Find where the given text appears and provide that cell's center as [x, y] coordinate. 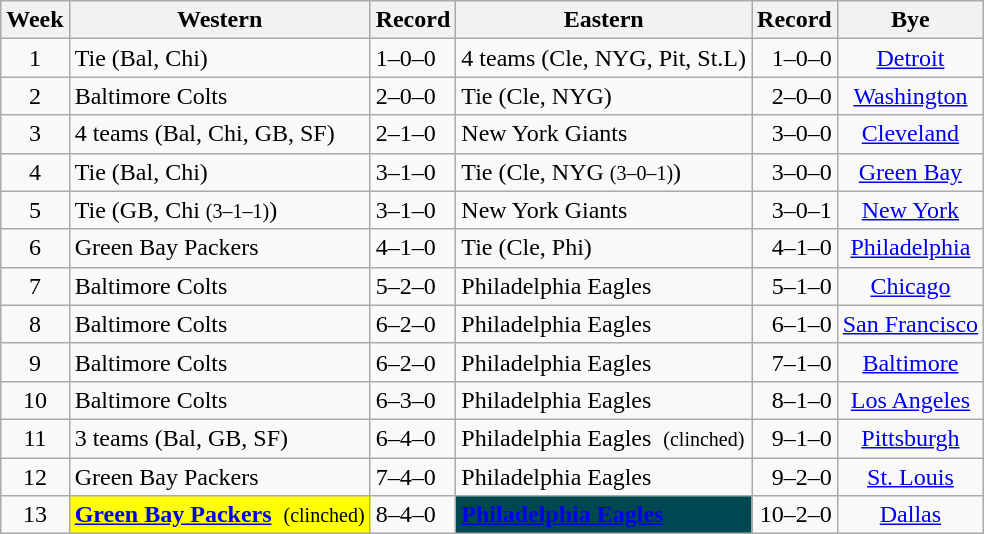
4 [35, 172]
10 [35, 400]
Western [220, 20]
2 [35, 96]
6–3–0 [413, 400]
5–2–0 [413, 286]
Green Bay [910, 172]
Detroit [910, 58]
St. Louis [910, 477]
Tie (GB, Chi (3–1–1)) [220, 210]
Dallas [910, 515]
Chicago [910, 286]
9 [35, 362]
2–1–0 [413, 134]
10–2–0 [795, 515]
6 [35, 248]
Eastern [604, 20]
Tie (Cle, NYG (3–0–1)) [604, 172]
11 [35, 438]
Cleveland [910, 134]
Pittsburgh [910, 438]
Philadelphia Eagles (clinched) [604, 438]
Tie (Cle, NYG) [604, 96]
Washington [910, 96]
12 [35, 477]
7 [35, 286]
3–0–1 [795, 210]
1 [35, 58]
4 teams (Cle, NYG, Pit, St.L) [604, 58]
7–4–0 [413, 477]
9–2–0 [795, 477]
Green Bay Packers (clinched) [220, 515]
Philadelphia [910, 248]
8–4–0 [413, 515]
8–1–0 [795, 400]
8 [35, 324]
New York [910, 210]
Los Angeles [910, 400]
Baltimore [910, 362]
4 teams (Bal, Chi, GB, SF) [220, 134]
13 [35, 515]
San Francisco [910, 324]
6–4–0 [413, 438]
Bye [910, 20]
5–1–0 [795, 286]
Week [35, 20]
3 [35, 134]
3 teams (Bal, GB, SF) [220, 438]
9–1–0 [795, 438]
7–1–0 [795, 362]
5 [35, 210]
6–1–0 [795, 324]
Tie (Cle, Phi) [604, 248]
